Locate the cell with the specified text and output its [x, y] center coordinate. 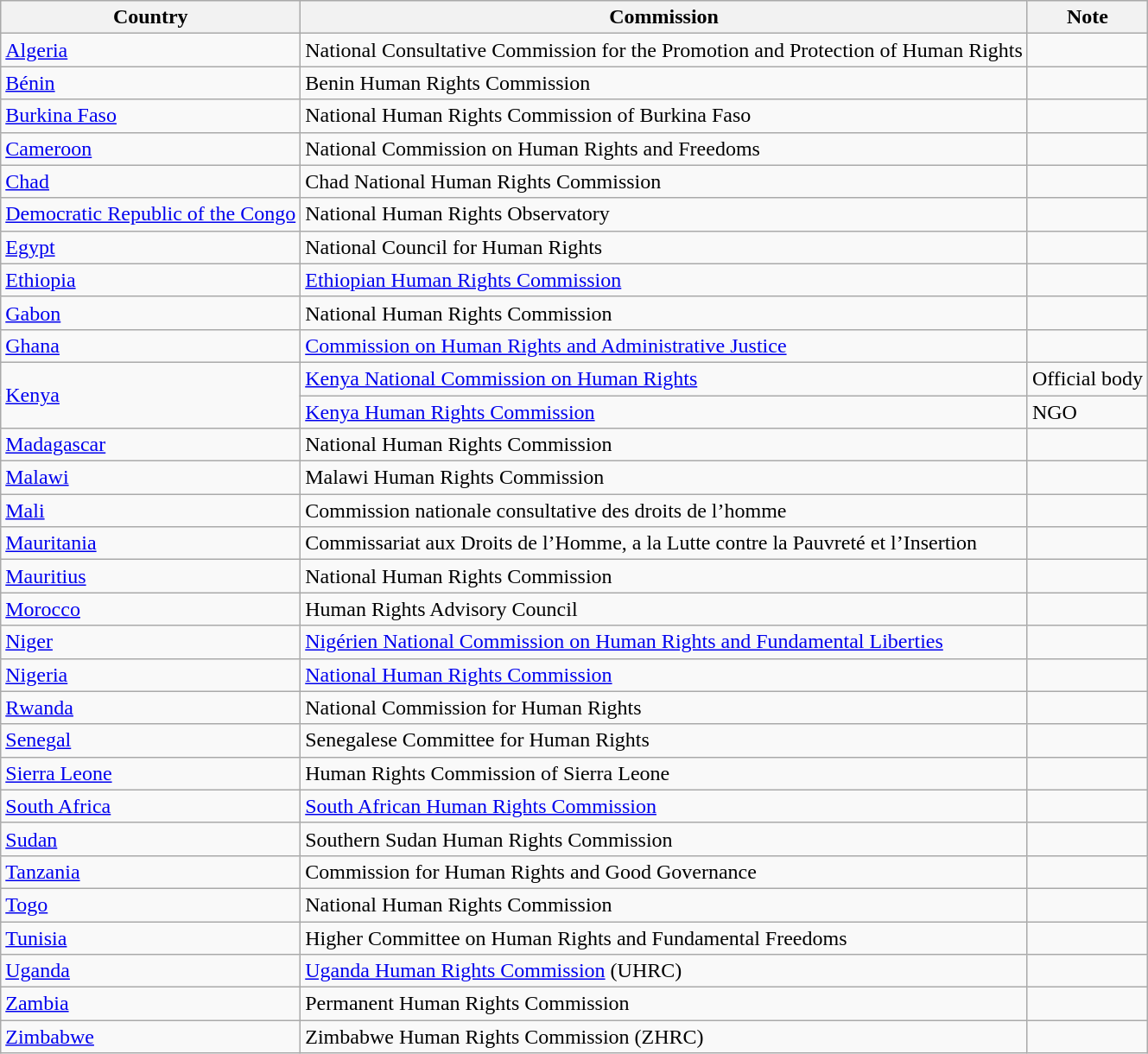
Togo [150, 905]
Morocco [150, 609]
Commissariat aux Droits de l’Homme, a la Lutte contre la Pauvreté et l’Insertion [664, 543]
Sierra Leone [150, 773]
Human Rights Advisory Council [664, 609]
NGO [1087, 412]
Permanent Human Rights Commission [664, 1004]
Mali [150, 511]
Human Rights Commission of Sierra Leone [664, 773]
Chad National Human Rights Commission [664, 181]
Rwanda [150, 708]
Egypt [150, 247]
Sudan [150, 839]
Zimbabwe Human Rights Commission (ZHRC) [664, 1037]
Note [1087, 17]
Commission on Human Rights and Administrative Justice [664, 346]
Commission nationale consultative des droits de l’homme [664, 511]
Kenya [150, 395]
Higher Committee on Human Rights and Fundamental Freedoms [664, 937]
Tunisia [150, 937]
Ethiopian Human Rights Commission [664, 280]
Mauritius [150, 576]
South African Human Rights Commission [664, 806]
National Council for Human Rights [664, 247]
Senegalese Committee for Human Rights [664, 740]
Malawi Human Rights Commission [664, 478]
Senegal [150, 740]
National Commission for Human Rights [664, 708]
South Africa [150, 806]
Country [150, 17]
Ethiopia [150, 280]
Bénin [150, 83]
Uganda [150, 971]
Democratic Republic of the Congo [150, 214]
Southern Sudan Human Rights Commission [664, 839]
Kenya Human Rights Commission [664, 412]
Commission for Human Rights and Good Governance [664, 872]
Burkina Faso [150, 116]
Benin Human Rights Commission [664, 83]
Chad [150, 181]
Gabon [150, 313]
Malawi [150, 478]
Tanzania [150, 872]
National Human Rights Commission of Burkina Faso [664, 116]
Algeria [150, 50]
Cameroon [150, 149]
Zambia [150, 1004]
Nigérien National Commission on Human Rights and Fundamental Liberties [664, 642]
Commission [664, 17]
Ghana [150, 346]
Niger [150, 642]
Zimbabwe [150, 1037]
Nigeria [150, 675]
Official body [1087, 378]
Kenya National Commission on Human Rights [664, 378]
National Commission on Human Rights and Freedoms [664, 149]
Mauritania [150, 543]
National Consultative Commission for the Promotion and Protection of Human Rights [664, 50]
Uganda Human Rights Commission (UHRC) [664, 971]
National Human Rights Observatory [664, 214]
Madagascar [150, 445]
